Capture the cell that displays the provided text and extract its [X, Y] central coordinate. 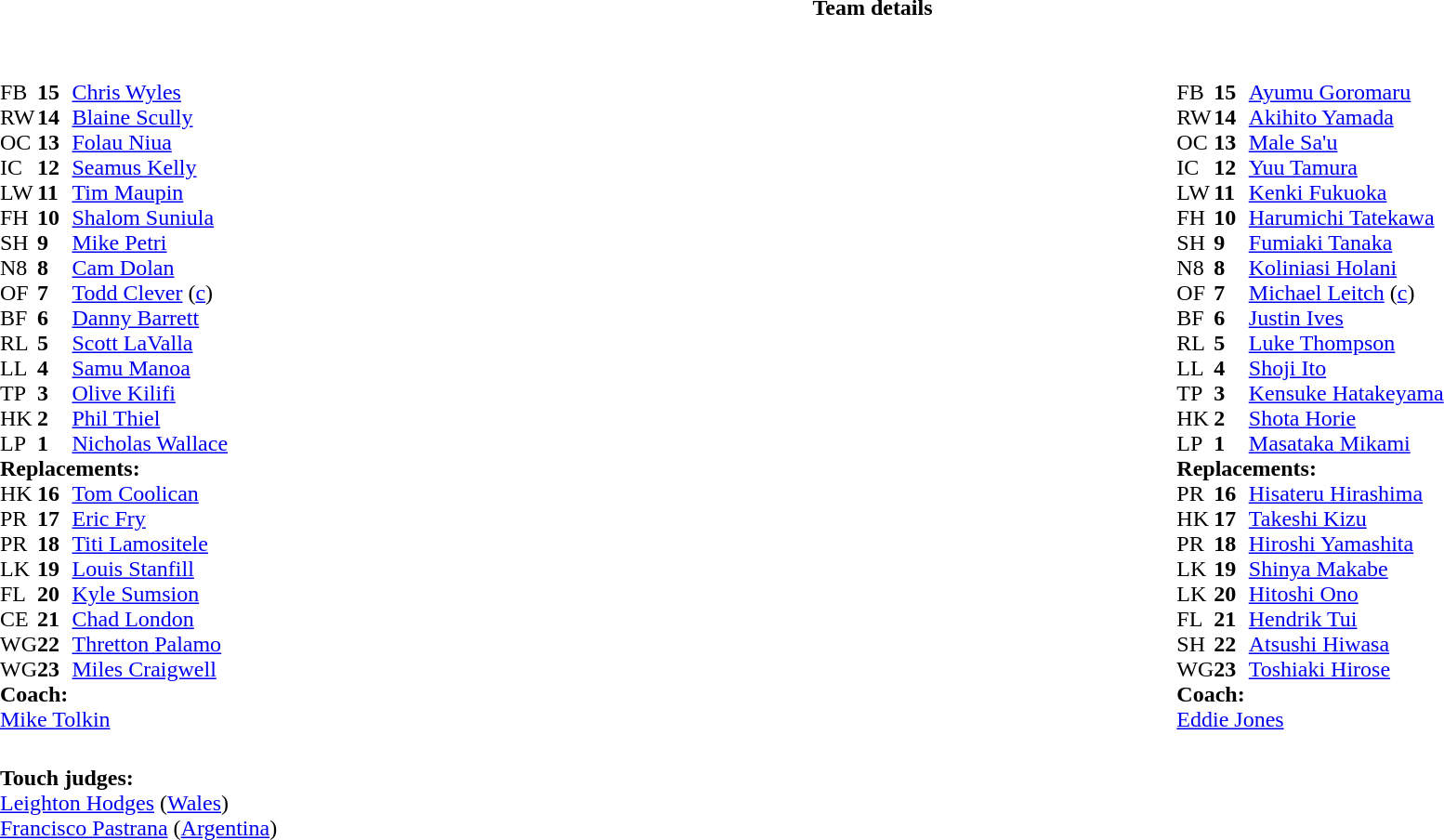
Male Sa'u [1346, 143]
Harumichi Tatekawa [1346, 217]
Kyle Sumsion [150, 595]
Toshiaki Hirose [1346, 669]
CE [19, 619]
Todd Clever (c) [150, 294]
Olive Kilifi [150, 394]
Hiroshi Yamashita [1346, 545]
Tim Maupin [150, 193]
Ayumu Goromaru [1346, 93]
Shalom Suniula [150, 217]
Chad London [150, 619]
Chris Wyles [150, 93]
Michael Leitch (c) [1346, 294]
Shota Horie [1346, 418]
Folau Niua [150, 143]
Kenki Fukuoka [1346, 193]
Mike Tolkin [113, 719]
Atsushi Hiwasa [1346, 645]
Hisateru Hirashima [1346, 494]
Akihito Yamada [1346, 117]
Seamus Kelly [150, 167]
Samu Manoa [150, 368]
Danny Barrett [150, 318]
Shinya Makabe [1346, 569]
Thretton Palamo [150, 645]
Kensuke Hatakeyama [1346, 394]
Luke Thompson [1346, 344]
Fumiaki Tanaka [1346, 243]
Titi Lamositele [150, 545]
Justin Ives [1346, 318]
Miles Craigwell [150, 669]
Shoji Ito [1346, 368]
Cam Dolan [150, 268]
Hendrik Tui [1346, 619]
Eddie Jones [1310, 719]
Mike Petri [150, 243]
Takeshi Kizu [1346, 518]
Louis Stanfill [150, 569]
Eric Fry [150, 518]
Koliniasi Holani [1346, 268]
Phil Thiel [150, 418]
Hitoshi Ono [1346, 595]
Masataka Mikami [1346, 444]
Blaine Scully [150, 117]
Scott LaValla [150, 344]
Nicholas Wallace [150, 444]
Yuu Tamura [1346, 167]
Tom Coolican [150, 494]
